Scan for the cell matching the given text and deliver its (X, Y) coordinate at center. 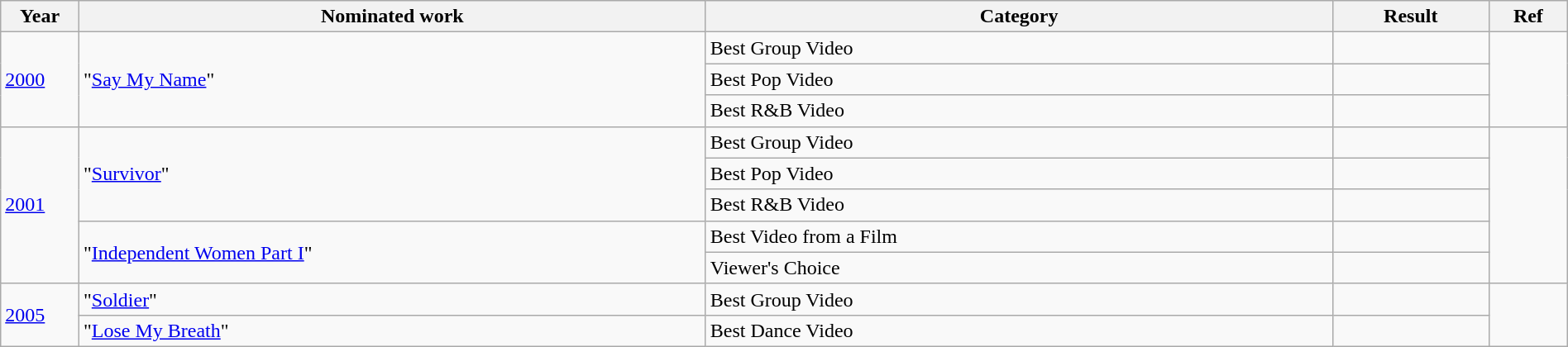
"Lose My Breath" (392, 330)
Result (1411, 17)
2000 (40, 79)
"Soldier" (392, 299)
Best Video from a Film (1019, 236)
"Independent Women Part I" (392, 252)
"Survivor" (392, 173)
Year (40, 17)
"Say My Name" (392, 79)
Nominated work (392, 17)
Category (1019, 17)
Viewer's Choice (1019, 268)
2001 (40, 205)
2005 (40, 315)
Ref (1528, 17)
Best Dance Video (1019, 330)
